Capture the cell that displays the provided text and extract its (x, y) central coordinate. 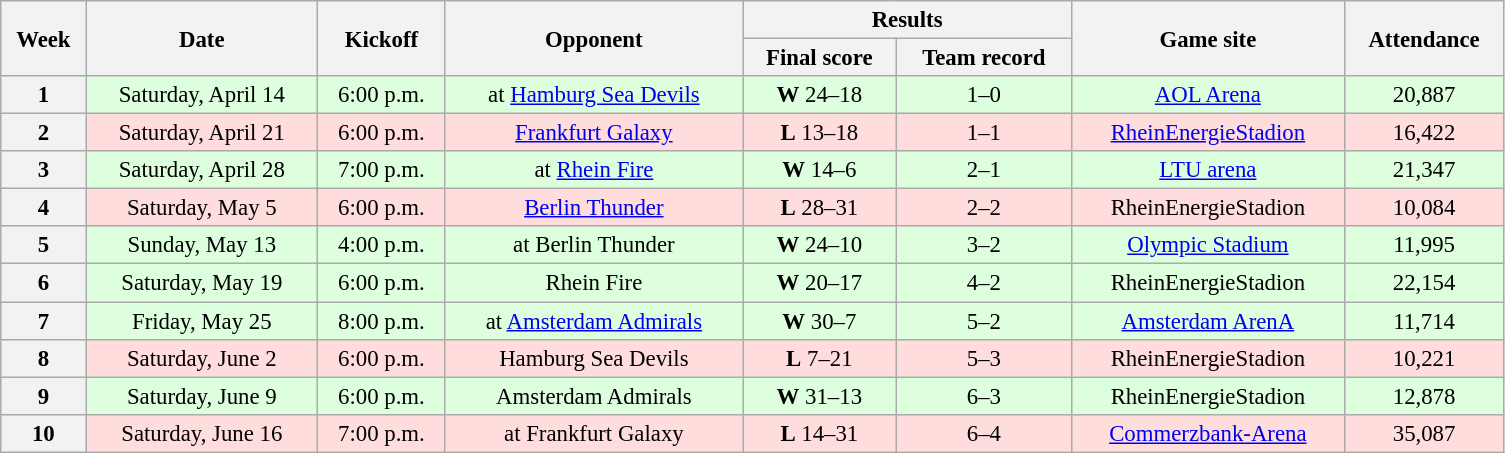
Saturday, April 28 (202, 170)
Kickoff (382, 38)
Saturday, April 21 (202, 133)
21,347 (1424, 170)
9 (44, 396)
W 20–17 (820, 283)
4–2 (984, 283)
20,887 (1424, 95)
Amsterdam ArenA (1208, 321)
10 (44, 433)
Hamburg Sea Devils (594, 358)
Date (202, 38)
12,878 (1424, 396)
Rhein Fire (594, 283)
10,084 (1424, 208)
Friday, May 25 (202, 321)
Amsterdam Admirals (594, 396)
4 (44, 208)
Saturday, May 5 (202, 208)
at Rhein Fire (594, 170)
at Berlin Thunder (594, 245)
W 24–10 (820, 245)
Opponent (594, 38)
3–2 (984, 245)
Saturday, May 19 (202, 283)
W 30–7 (820, 321)
Saturday, June 9 (202, 396)
35,087 (1424, 433)
4:00 p.m. (382, 245)
5–3 (984, 358)
W 14–6 (820, 170)
Team record (984, 58)
8 (44, 358)
1–0 (984, 95)
16,422 (1424, 133)
Results (908, 20)
11,995 (1424, 245)
6 (44, 283)
2–2 (984, 208)
3 (44, 170)
Berlin Thunder (594, 208)
2–1 (984, 170)
Sunday, May 13 (202, 245)
6–4 (984, 433)
8:00 p.m. (382, 321)
Attendance (1424, 38)
AOL Arena (1208, 95)
7 (44, 321)
Commerzbank-Arena (1208, 433)
Week (44, 38)
Saturday, June 16 (202, 433)
22,154 (1424, 283)
5 (44, 245)
L 13–18 (820, 133)
L 14–31 (820, 433)
11,714 (1424, 321)
10,221 (1424, 358)
at Hamburg Sea Devils (594, 95)
at Amsterdam Admirals (594, 321)
at Frankfurt Galaxy (594, 433)
Game site (1208, 38)
Saturday, April 14 (202, 95)
Final score (820, 58)
6–3 (984, 396)
Olympic Stadium (1208, 245)
2 (44, 133)
LTU arena (1208, 170)
5–2 (984, 321)
1–1 (984, 133)
1 (44, 95)
W 31–13 (820, 396)
W 24–18 (820, 95)
L 28–31 (820, 208)
L 7–21 (820, 358)
Frankfurt Galaxy (594, 133)
Saturday, June 2 (202, 358)
